From the cell containing the given text, extract its center point as [x, y] coordinate. 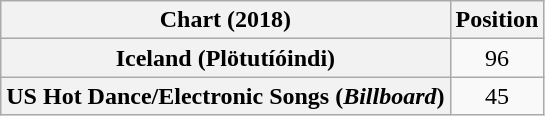
96 [497, 58]
US Hot Dance/Electronic Songs (Billboard) [226, 96]
Chart (2018) [226, 20]
Position [497, 20]
45 [497, 96]
Iceland (Plötutíóindi) [226, 58]
